Determine the [X, Y] coordinate at the center of the cell enclosing the given text.  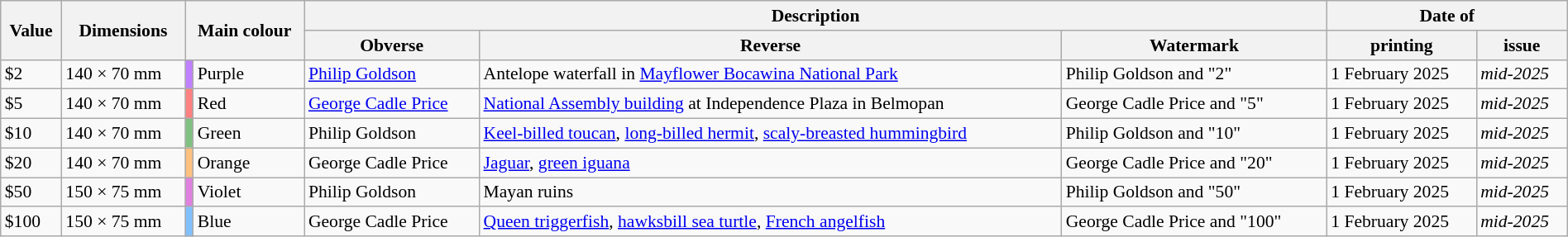
Violet [249, 192]
Dimensions [122, 30]
Philip Goldson and "50" [1194, 192]
$100 [31, 222]
Mayan ruins [771, 192]
Description [815, 16]
George Cadle Price and "20" [1194, 163]
Watermark [1194, 45]
Main colour [245, 30]
issue [1522, 45]
Purple [249, 74]
Philip Goldson and "10" [1194, 134]
Antelope waterfall in Mayflower Bocawina National Park [771, 74]
$20 [31, 163]
Obverse [392, 45]
Jaguar, green iguana [771, 163]
$10 [31, 134]
printing [1401, 45]
$50 [31, 192]
Value [31, 30]
George Cadle Price and "100" [1194, 222]
Keel-billed toucan, long-billed hermit, scaly-breasted hummingbird [771, 134]
Date of [1447, 16]
Queen triggerfish, hawksbill sea turtle, French angelfish [771, 222]
Green [249, 134]
$5 [31, 104]
George Cadle Price and "5" [1194, 104]
Red [249, 104]
$2 [31, 74]
Philip Goldson and "2" [1194, 74]
Orange [249, 163]
Reverse [771, 45]
Blue [249, 222]
National Assembly building at Independence Plaza in Belmopan [771, 104]
